From the cell containing the given text, extract its center point as (x, y) coordinate. 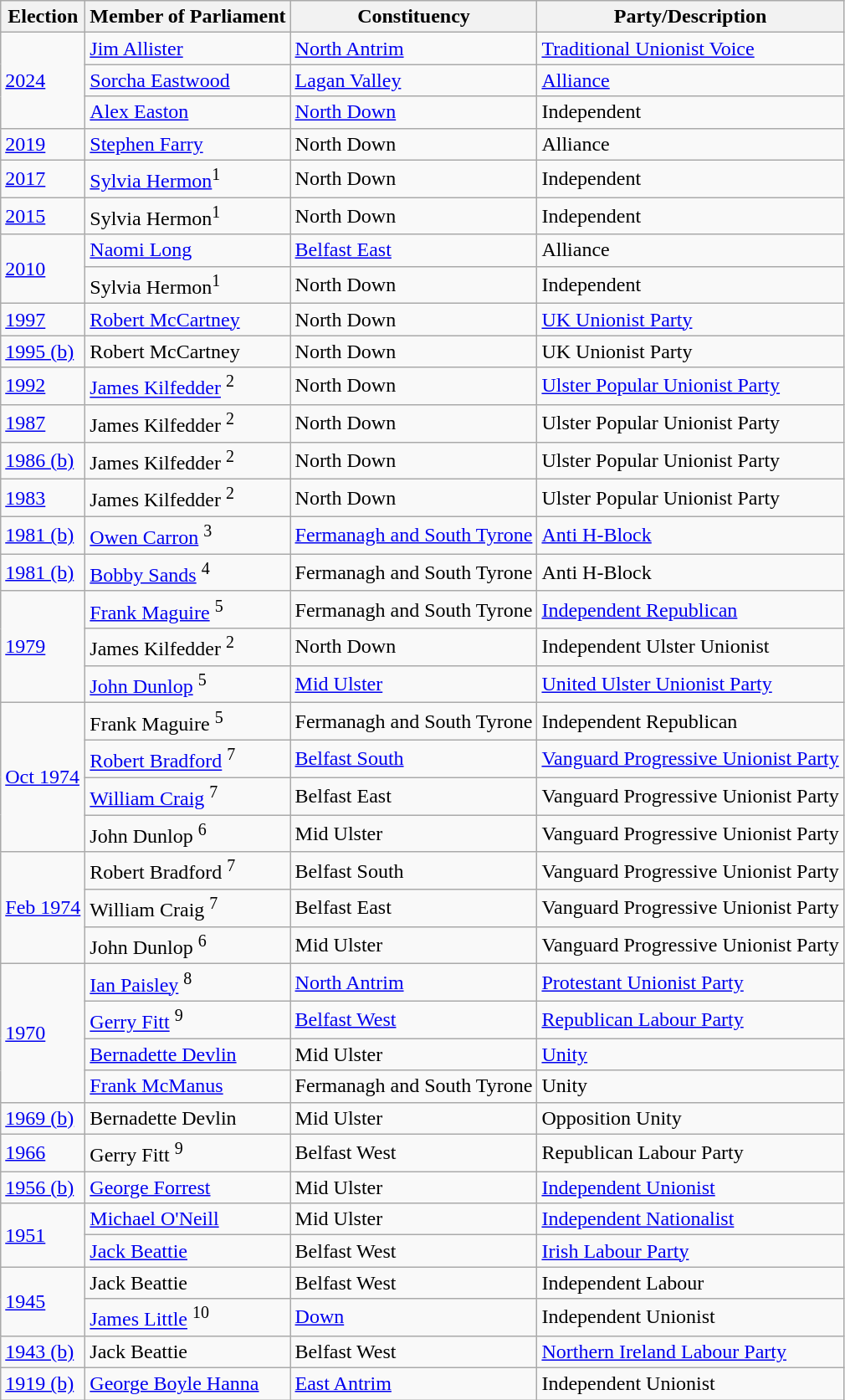
Election (44, 17)
George Boyle Hanna (187, 1384)
Independent Labour (690, 1283)
1919 (b) (44, 1384)
Jim Allister (187, 49)
Constituency (413, 17)
Owen Carron 3 (187, 536)
2017 (44, 179)
Feb 1974 (44, 908)
United Ulster Unionist Party (690, 685)
Alex Easton (187, 112)
1943 (b) (44, 1351)
Naomi Long (187, 250)
Frank McManus (187, 1086)
George Forrest (187, 1187)
James Little 10 (187, 1317)
Lagan Valley (413, 80)
Ian Paisley 8 (187, 982)
Michael O'Neill (187, 1219)
1969 (b) (44, 1118)
Traditional Unionist Voice (690, 49)
2019 (44, 144)
1987 (44, 423)
East Antrim (413, 1384)
2010 (44, 269)
2015 (44, 216)
1986 (b) (44, 460)
Down (413, 1317)
Oct 1974 (44, 777)
Protestant Unionist Party (690, 982)
Opposition Unity (690, 1118)
1983 (44, 499)
1956 (b) (44, 1187)
2024 (44, 80)
Party/Description (690, 17)
Independent Nationalist (690, 1219)
Northern Ireland Labour Party (690, 1351)
Sorcha Eastwood (187, 80)
1945 (44, 1302)
Stephen Farry (187, 144)
Independent Ulster Unionist (690, 648)
1966 (44, 1153)
Irish Labour Party (690, 1251)
1995 (b) (44, 351)
1997 (44, 320)
Member of Parliament (187, 17)
1951 (44, 1235)
1992 (44, 387)
John Dunlop 5 (187, 685)
Bobby Sands 4 (187, 572)
1979 (44, 647)
1970 (44, 1033)
